Extract the (x, y) coordinate from the center of the cell holding the provided text.  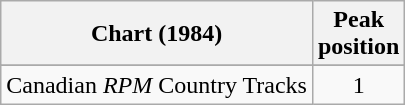
Chart (1984) (157, 34)
Canadian RPM Country Tracks (157, 85)
1 (358, 85)
Peakposition (358, 34)
